Pinpoint the cell where the given text exists, returning its [x, y] midpoint coordinate. 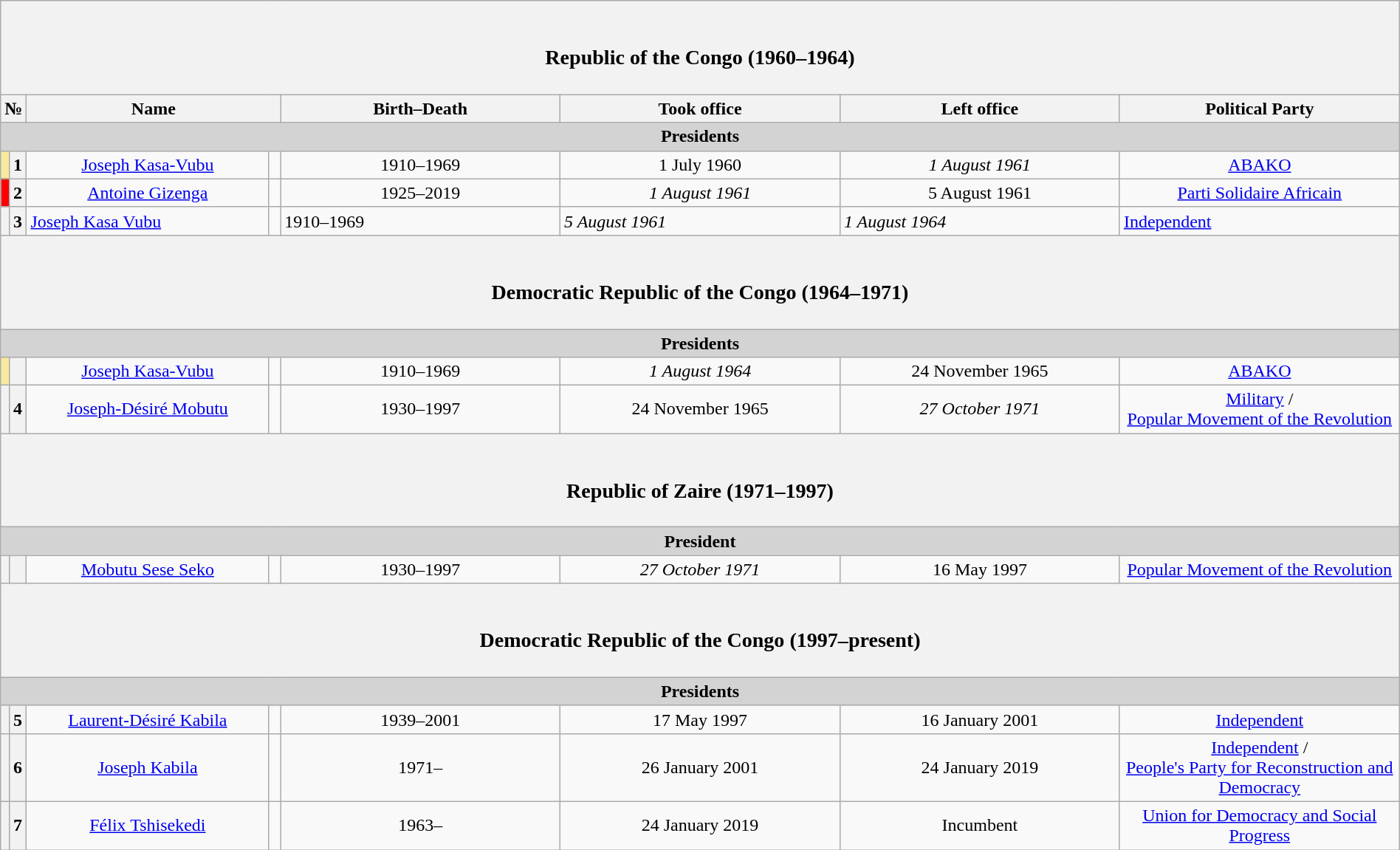
1971– [421, 767]
1 [18, 165]
Independent / People's Party for Reconstruction and Democracy [1260, 767]
1939–2001 [421, 719]
Parti Solidaire Africain [1260, 193]
President [700, 541]
Political Party [1260, 109]
4 [18, 409]
Félix Tshisekedi [148, 826]
Took office [700, 109]
Popular Movement of the Revolution [1260, 569]
26 January 2001 [700, 767]
3 [18, 221]
6 [18, 767]
1963– [421, 826]
5 [18, 719]
№ [13, 109]
Birth–Death [421, 109]
Antoine Gizenga [148, 193]
Democratic Republic of the Congo (1964–1971) [700, 282]
1 July 1960 [700, 165]
Joseph-Désiré Mobutu [148, 409]
Incumbent [979, 826]
Union for Democracy and Social Progress [1260, 826]
Name [154, 109]
Joseph Kabila [148, 767]
Left office [979, 109]
Democratic Republic of the Congo (1997–present) [700, 631]
17 May 1997 [700, 719]
16 January 2001 [979, 719]
Military / Popular Movement of the Revolution [1260, 409]
Laurent-Désiré Kabila [148, 719]
1925–2019 [421, 193]
16 May 1997 [979, 569]
7 [18, 826]
Republic of Zaire (1971–1997) [700, 480]
Mobutu Sese Seko [148, 569]
Joseph Kasa Vubu [148, 221]
2 [18, 193]
Republic of the Congo (1960–1964) [700, 47]
